Provide the (X, Y) coordinate of the cell's center where the given text is located.  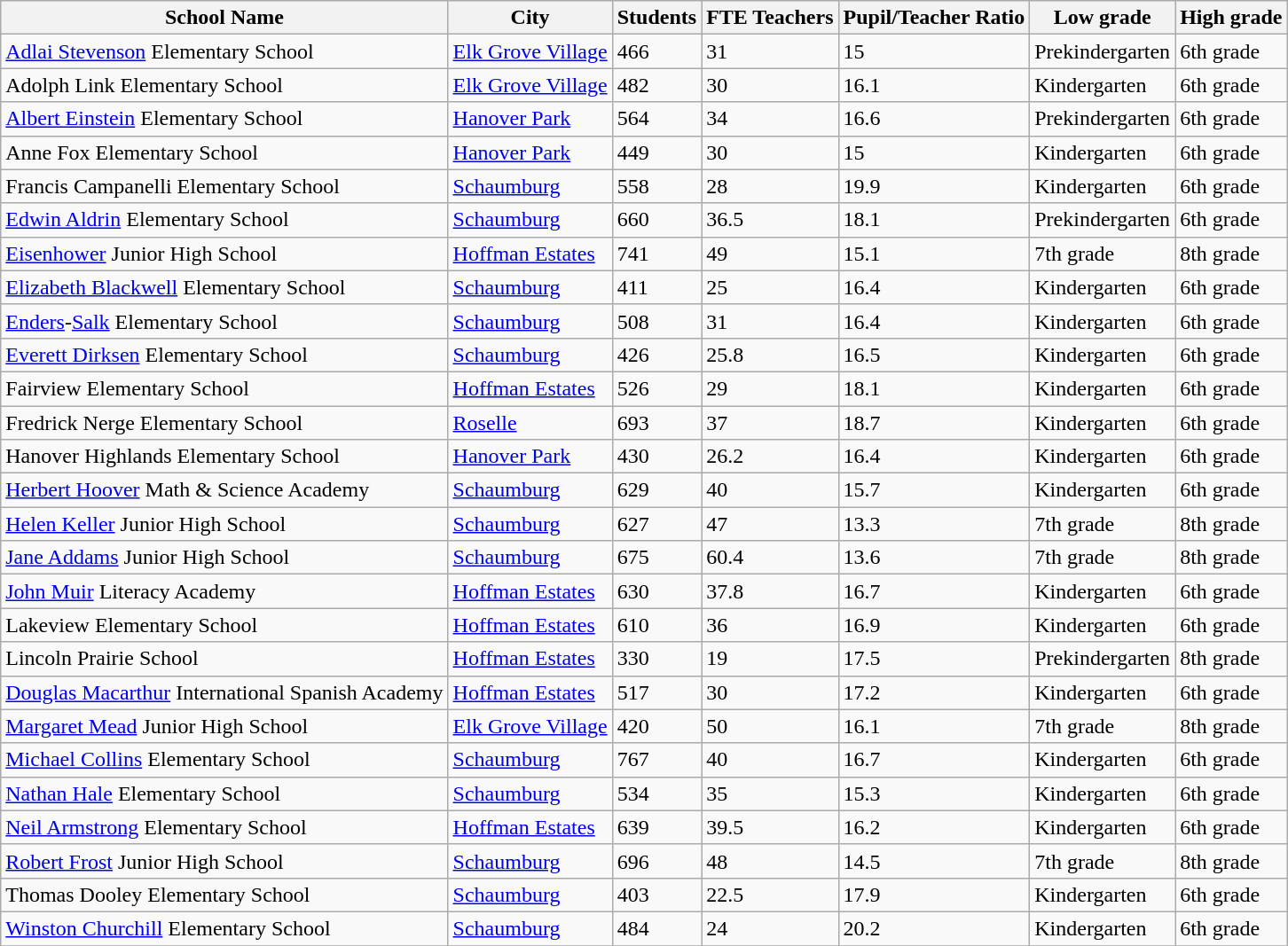
Roselle (530, 423)
Jane Addams Junior High School (224, 558)
Nathan Hale Elementary School (224, 794)
16.6 (934, 119)
630 (656, 591)
610 (656, 625)
508 (656, 321)
49 (770, 254)
629 (656, 490)
17.5 (934, 659)
639 (656, 827)
34 (770, 119)
741 (656, 254)
Winston Churchill Elementary School (224, 928)
Everett Dirksen Elementary School (224, 355)
Francis Campanelli Elementary School (224, 186)
Students (656, 18)
13.6 (934, 558)
29 (770, 388)
767 (656, 760)
534 (656, 794)
449 (656, 152)
Robert Frost Junior High School (224, 861)
60.4 (770, 558)
Helen Keller Junior High School (224, 524)
22.5 (770, 895)
14.5 (934, 861)
FTE Teachers (770, 18)
25 (770, 287)
Albert Einstein Elementary School (224, 119)
Thomas Dooley Elementary School (224, 895)
Lakeview Elementary School (224, 625)
526 (656, 388)
Eisenhower Junior High School (224, 254)
16.2 (934, 827)
Adlai Stevenson Elementary School (224, 51)
13.3 (934, 524)
20.2 (934, 928)
37.8 (770, 591)
430 (656, 457)
John Muir Literacy Academy (224, 591)
19 (770, 659)
Margaret Mead Junior High School (224, 726)
627 (656, 524)
482 (656, 85)
558 (656, 186)
330 (656, 659)
517 (656, 692)
48 (770, 861)
16.9 (934, 625)
15.7 (934, 490)
15.1 (934, 254)
17.9 (934, 895)
15.3 (934, 794)
466 (656, 51)
City (530, 18)
17.2 (934, 692)
36.5 (770, 220)
Pupil/Teacher Ratio (934, 18)
16.5 (934, 355)
28 (770, 186)
36 (770, 625)
484 (656, 928)
High grade (1231, 18)
675 (656, 558)
Neil Armstrong Elementary School (224, 827)
420 (656, 726)
Fairview Elementary School (224, 388)
24 (770, 928)
37 (770, 423)
660 (656, 220)
School Name (224, 18)
Elizabeth Blackwell Elementary School (224, 287)
Anne Fox Elementary School (224, 152)
Fredrick Nerge Elementary School (224, 423)
47 (770, 524)
Enders-Salk Elementary School (224, 321)
403 (656, 895)
Lincoln Prairie School (224, 659)
Herbert Hoover Math & Science Academy (224, 490)
18.7 (934, 423)
Edwin Aldrin Elementary School (224, 220)
26.2 (770, 457)
39.5 (770, 827)
35 (770, 794)
693 (656, 423)
426 (656, 355)
19.9 (934, 186)
Michael Collins Elementary School (224, 760)
Douglas Macarthur International Spanish Academy (224, 692)
50 (770, 726)
Adolph Link Elementary School (224, 85)
411 (656, 287)
Hanover Highlands Elementary School (224, 457)
564 (656, 119)
Low grade (1103, 18)
696 (656, 861)
25.8 (770, 355)
